Return (X, Y) of the center of cell containing provided text 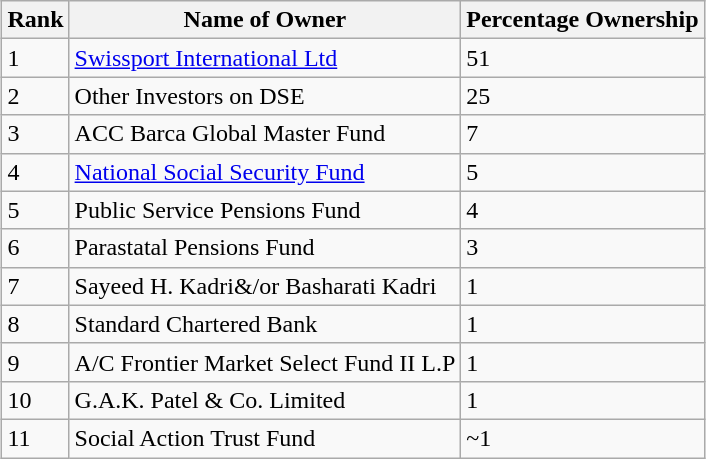
Standard Chartered Bank (265, 324)
Sayeed H. Kadri&/or Basharati Kadri (265, 286)
Swissport International Ltd (265, 58)
~1 (582, 438)
11 (36, 438)
51 (582, 58)
8 (36, 324)
Name of Owner (265, 20)
Social Action Trust Fund (265, 438)
Public Service Pensions Fund (265, 210)
A/C Frontier Market Select Fund II L.P (265, 362)
ACC Barca Global Master Fund (265, 134)
Percentage Ownership (582, 20)
25 (582, 96)
Parastatal Pensions Fund (265, 248)
National Social Security Fund (265, 172)
Rank (36, 20)
6 (36, 248)
G.A.K. Patel & Co. Limited (265, 400)
10 (36, 400)
9 (36, 362)
Other Investors on DSE (265, 96)
2 (36, 96)
